From the cell containing the given text, extract its center point as (X, Y) coordinate. 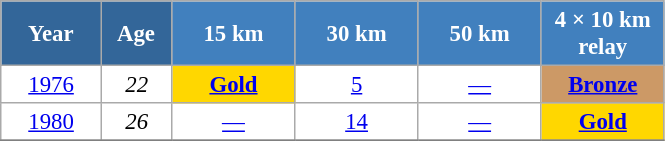
Age (136, 34)
26 (136, 122)
14 (356, 122)
50 km (480, 34)
15 km (234, 34)
1976 (52, 85)
Year (52, 34)
4 × 10 km relay (602, 34)
5 (356, 85)
Bronze (602, 85)
30 km (356, 34)
1980 (52, 122)
22 (136, 85)
